Return (x, y) of the center of cell containing provided text 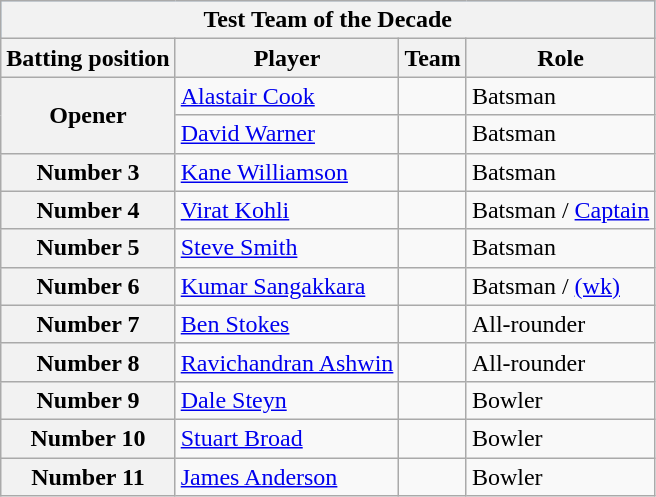
Ben Stokes (287, 324)
Number 10 (88, 438)
Number 8 (88, 362)
James Anderson (287, 477)
Batsman / (wk) (560, 286)
Number 7 (88, 324)
Ravichandran Ashwin (287, 362)
Number 11 (88, 477)
Dale Steyn (287, 400)
Alastair Cook (287, 96)
Number 4 (88, 210)
Kane Williamson (287, 172)
Batsman / Captain (560, 210)
Steve Smith (287, 248)
Opener (88, 115)
Kumar Sangakkara (287, 286)
Number 6 (88, 286)
Test Team of the Decade (328, 20)
David Warner (287, 134)
Number 5 (88, 248)
Role (560, 58)
Stuart Broad (287, 438)
Number 3 (88, 172)
Virat Kohli (287, 210)
Number 9 (88, 400)
Team (433, 58)
Batting position (88, 58)
Player (287, 58)
